Extract the [x, y] coordinate from the center of the cell holding the provided text.  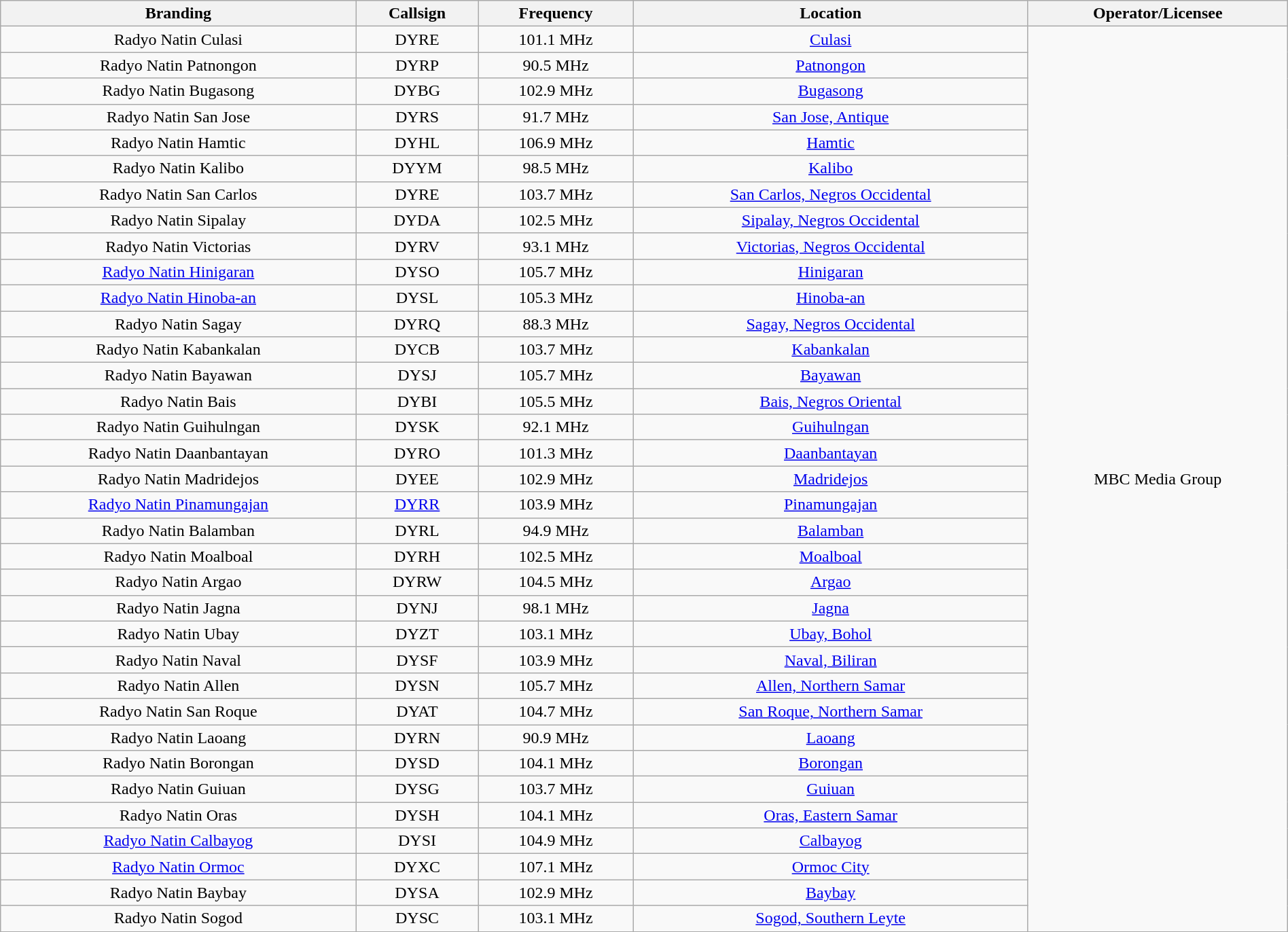
93.1 MHz [556, 246]
Radyo Natin San Jose [178, 117]
Ubay, Bohol [830, 634]
101.3 MHz [556, 453]
Operator/Licensee [1158, 14]
Patnongon [830, 65]
Radyo Natin Ormoc [178, 867]
DYSL [417, 298]
DYSC [417, 918]
DYSA [417, 893]
Hinoba-an [830, 298]
98.1 MHz [556, 608]
Radyo Natin San Carlos [178, 194]
DYRR [417, 505]
DYSF [417, 660]
Hamtic [830, 143]
Bugasong [830, 91]
Radyo Natin San Roque [178, 711]
Radyo Natin Hinoba-an [178, 298]
Kabankalan [830, 350]
Radyo Natin Bais [178, 401]
Radyo Natin Pinamungajan [178, 505]
Hinigaran [830, 272]
Radyo Natin Oras [178, 815]
101.1 MHz [556, 39]
DYRQ [417, 324]
Sagay, Negros Occidental [830, 324]
Radyo Natin Daanbantayan [178, 453]
DYRN [417, 737]
Radyo Natin Moalboal [178, 556]
Oras, Eastern Samar [830, 815]
DYBG [417, 91]
Allen, Northern Samar [830, 685]
DYRW [417, 582]
Pinamungajan [830, 505]
DYRL [417, 531]
Radyo Natin Borongan [178, 764]
Sogod, Southern Leyte [830, 918]
DYRV [417, 246]
Moalboal [830, 556]
DYSO [417, 272]
Radyo Natin Sagay [178, 324]
Radyo Natin Laoang [178, 737]
DYSG [417, 789]
DYRP [417, 65]
DYSJ [417, 376]
Radyo Natin Patnongon [178, 65]
107.1 MHz [556, 867]
DYSH [417, 815]
Culasi [830, 39]
DYZT [417, 634]
Radyo Natin Bugasong [178, 91]
88.3 MHz [556, 324]
Naval, Biliran [830, 660]
Radyo Natin Ubay [178, 634]
Branding [178, 14]
Calbayog [830, 841]
91.7 MHz [556, 117]
Radyo Natin Victorias [178, 246]
Radyo Natin Guihulngan [178, 427]
Argao [830, 582]
Radyo Natin Baybay [178, 893]
DYAT [417, 711]
DYXC [417, 867]
104.5 MHz [556, 582]
Radyo Natin Guiuan [178, 789]
Callsign [417, 14]
Laoang [830, 737]
DYYM [417, 168]
Radyo Natin Culasi [178, 39]
94.9 MHz [556, 531]
MBC Media Group [1158, 479]
DYCB [417, 350]
105.3 MHz [556, 298]
90.5 MHz [556, 65]
DYRO [417, 453]
98.5 MHz [556, 168]
DYHL [417, 143]
Borongan [830, 764]
Balamban [830, 531]
DYRS [417, 117]
Daanbantayan [830, 453]
Ormoc City [830, 867]
DYEE [417, 479]
Radyo Natin Jagna [178, 608]
Victorias, Negros Occidental [830, 246]
DYDA [417, 220]
Radyo Natin Allen [178, 685]
Radyo Natin Kalibo [178, 168]
106.9 MHz [556, 143]
Radyo Natin Hamtic [178, 143]
Radyo Natin Naval [178, 660]
Radyo Natin Kabankalan [178, 350]
San Jose, Antique [830, 117]
104.7 MHz [556, 711]
DYSK [417, 427]
Location [830, 14]
Guihulngan [830, 427]
Bais, Negros Oriental [830, 401]
DYNJ [417, 608]
San Roque, Northern Samar [830, 711]
Kalibo [830, 168]
Radyo Natin Sogod [178, 918]
Guiuan [830, 789]
104.9 MHz [556, 841]
DYSN [417, 685]
DYSI [417, 841]
DYSD [417, 764]
DYBI [417, 401]
Sipalay, Negros Occidental [830, 220]
Radyo Natin Calbayog [178, 841]
90.9 MHz [556, 737]
Jagna [830, 608]
DYRH [417, 556]
Radyo Natin Hinigaran [178, 272]
Baybay [830, 893]
Bayawan [830, 376]
92.1 MHz [556, 427]
105.5 MHz [556, 401]
Radyo Natin Bayawan [178, 376]
Radyo Natin Sipalay [178, 220]
Radyo Natin Balamban [178, 531]
San Carlos, Negros Occidental [830, 194]
Radyo Natin Argao [178, 582]
Radyo Natin Madridejos [178, 479]
Madridejos [830, 479]
Frequency [556, 14]
